Find where the given text appears and provide that cell's center as [X, Y] coordinate. 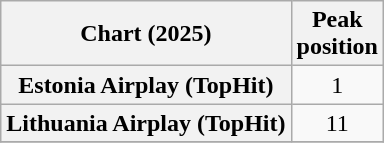
Lithuania Airplay (TopHit) [146, 123]
Estonia Airplay (TopHit) [146, 85]
1 [337, 85]
11 [337, 123]
Peakposition [337, 34]
Chart (2025) [146, 34]
